Return the (X, Y) coordinate for the center point of the cell that contains the specified text.  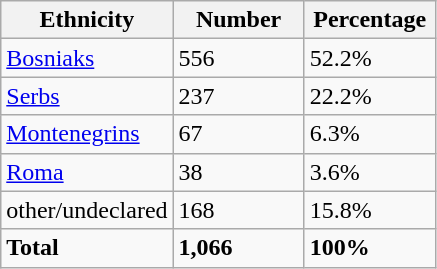
100% (370, 248)
3.6% (370, 172)
1,066 (238, 248)
Montenegrins (87, 134)
Roma (87, 172)
52.2% (370, 58)
168 (238, 210)
22.2% (370, 96)
Number (238, 20)
6.3% (370, 134)
other/undeclared (87, 210)
Bosniaks (87, 58)
237 (238, 96)
15.8% (370, 210)
Serbs (87, 96)
67 (238, 134)
Percentage (370, 20)
556 (238, 58)
Total (87, 248)
Ethnicity (87, 20)
38 (238, 172)
